Pinpoint the cell where the given text exists, returning its (X, Y) midpoint coordinate. 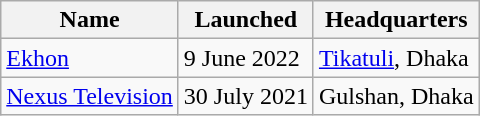
Tikatuli, Dhaka (396, 58)
Launched (246, 20)
30 July 2021 (246, 96)
Name (90, 20)
Ekhon (90, 58)
Nexus Television (90, 96)
9 June 2022 (246, 58)
Gulshan, Dhaka (396, 96)
Headquarters (396, 20)
